From the cell containing the given text, extract its center point as [X, Y] coordinate. 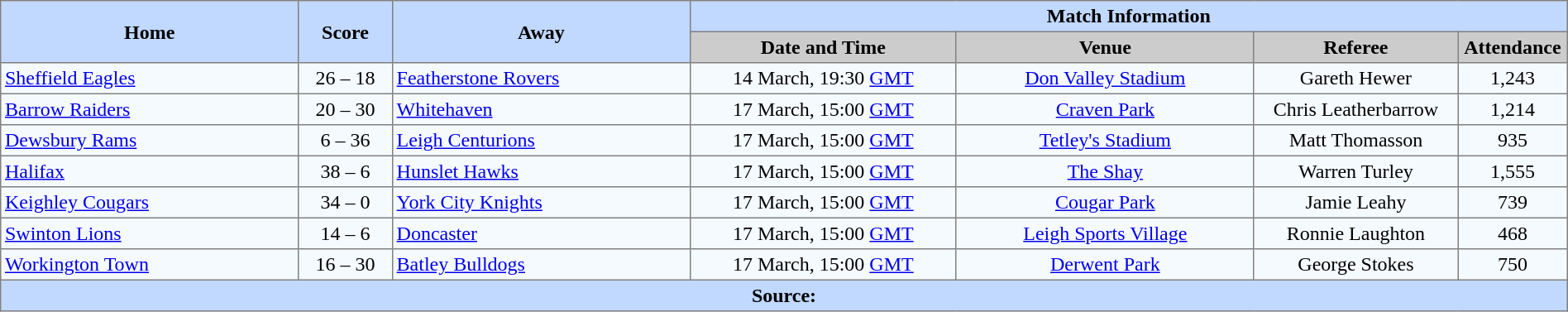
1,243 [1513, 79]
Swinton Lions [150, 233]
Cougar Park [1105, 203]
Matt Thomasson [1355, 141]
Referee [1355, 47]
Craven Park [1105, 109]
Workington Town [150, 265]
14 March, 19:30 GMT [823, 79]
Hunslet Hawks [541, 171]
Score [346, 31]
Warren Turley [1355, 171]
34 – 0 [346, 203]
935 [1513, 141]
Ronnie Laughton [1355, 233]
Date and Time [823, 47]
George Stokes [1355, 265]
739 [1513, 203]
Tetley's Stadium [1105, 141]
14 – 6 [346, 233]
Jamie Leahy [1355, 203]
38 – 6 [346, 171]
Whitehaven [541, 109]
20 – 30 [346, 109]
Keighley Cougars [150, 203]
Sheffield Eagles [150, 79]
Batley Bulldogs [541, 265]
1,555 [1513, 171]
468 [1513, 233]
Gareth Hewer [1355, 79]
Leigh Centurions [541, 141]
Home [150, 31]
Match Information [1128, 17]
Attendance [1513, 47]
Featherstone Rovers [541, 79]
26 – 18 [346, 79]
Leigh Sports Village [1105, 233]
Source: [784, 295]
Chris Leatherbarrow [1355, 109]
Barrow Raiders [150, 109]
16 – 30 [346, 265]
Venue [1105, 47]
Dewsbury Rams [150, 141]
Doncaster [541, 233]
Halifax [150, 171]
The Shay [1105, 171]
1,214 [1513, 109]
Away [541, 31]
Don Valley Stadium [1105, 79]
750 [1513, 265]
6 – 36 [346, 141]
Derwent Park [1105, 265]
York City Knights [541, 203]
